Locate the cell with the specified text and output its [X, Y] center coordinate. 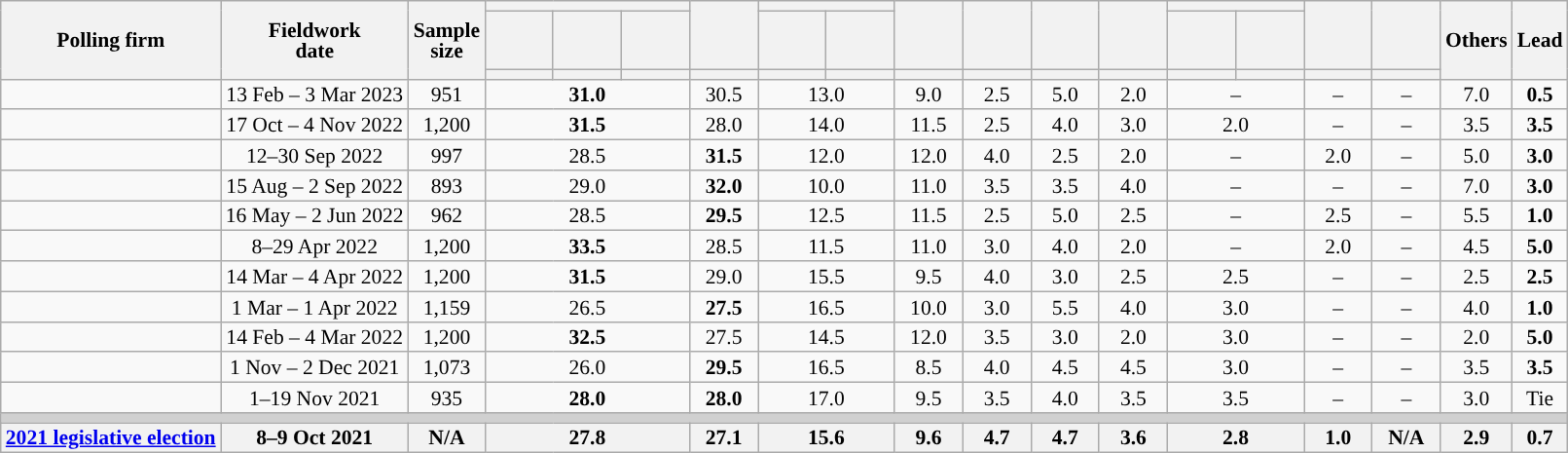
Polling firm [111, 40]
31.0 [587, 94]
Lead [1540, 40]
27.8 [587, 438]
Others [1477, 40]
2.8 [1235, 438]
27.1 [724, 438]
0.7 [1540, 438]
30.5 [724, 94]
32.0 [724, 185]
951 [447, 94]
962 [447, 216]
Tie [1540, 397]
Fieldworkdate [315, 40]
1 Mar – 1 Apr 2022 [315, 306]
13.0 [826, 94]
1–19 Nov 2021 [315, 397]
12–30 Sep 2022 [315, 156]
9.6 [929, 438]
15.5 [826, 277]
33.5 [587, 245]
8–9 Oct 2021 [315, 438]
12.5 [826, 216]
1,159 [447, 306]
16 May – 2 Jun 2022 [315, 216]
0.5 [1540, 94]
2021 legislative election [111, 438]
1 Nov – 2 Dec 2021 [315, 368]
9.0 [929, 94]
935 [447, 397]
17.0 [826, 397]
14.0 [826, 125]
3.6 [1133, 438]
997 [447, 156]
17 Oct – 4 Nov 2022 [315, 125]
32.5 [587, 337]
8–29 Apr 2022 [315, 245]
15.6 [826, 438]
15 Aug – 2 Sep 2022 [315, 185]
14 Feb – 4 Mar 2022 [315, 337]
893 [447, 185]
26.0 [587, 368]
13 Feb – 3 Mar 2023 [315, 94]
2.9 [1477, 438]
1,073 [447, 368]
8.5 [929, 368]
Samplesize [447, 40]
14 Mar – 4 Apr 2022 [315, 277]
14.5 [826, 337]
26.5 [587, 306]
